Return the (X, Y) coordinate for the center point of the cell that contains the specified text.  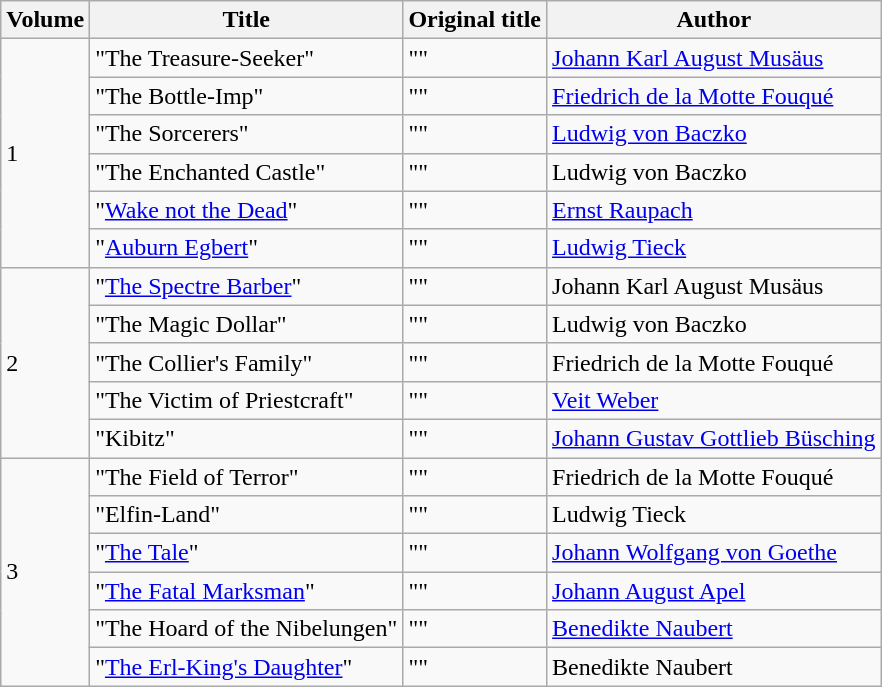
1 (46, 153)
Volume (46, 20)
"The Field of Terror" (246, 477)
Original title (475, 20)
"Auburn Egbert" (246, 248)
Veit Weber (714, 400)
Ernst Raupach (714, 210)
Title (246, 20)
"The Bottle-Imp" (246, 96)
"Elfin-Land" (246, 515)
2 (46, 362)
Author (714, 20)
"The Tale" (246, 553)
"The Victim of Priestcraft" (246, 400)
"The Treasure-Seeker" (246, 58)
"The Enchanted Castle" (246, 172)
"The Erl-King's Daughter" (246, 667)
"The Magic Dollar" (246, 324)
"The Fatal Marksman" (246, 591)
Johann August Apel (714, 591)
"Wake not the Dead" (246, 210)
"The Sorcerers" (246, 134)
Johann Wolfgang von Goethe (714, 553)
"The Spectre Barber" (246, 286)
Johann Gustav Gottlieb Büsching (714, 438)
"Kibitz" (246, 438)
"The Hoard of the Nibelungen" (246, 629)
3 (46, 572)
"The Collier's Family" (246, 362)
